Locate the cell with the specified text and output its (X, Y) center coordinate. 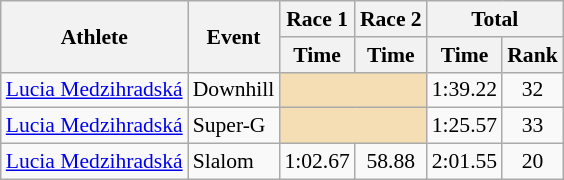
1:02.67 (316, 162)
Rank (532, 55)
32 (532, 90)
2:01.55 (464, 162)
Race 1 (316, 19)
1:39.22 (464, 90)
33 (532, 126)
Slalom (234, 162)
Event (234, 36)
Race 2 (391, 19)
58.88 (391, 162)
Super-G (234, 126)
Downhill (234, 90)
20 (532, 162)
1:25.57 (464, 126)
Athlete (94, 36)
Total (495, 19)
